Identify which cell holds the provided text, then report its [x, y] central coordinate. 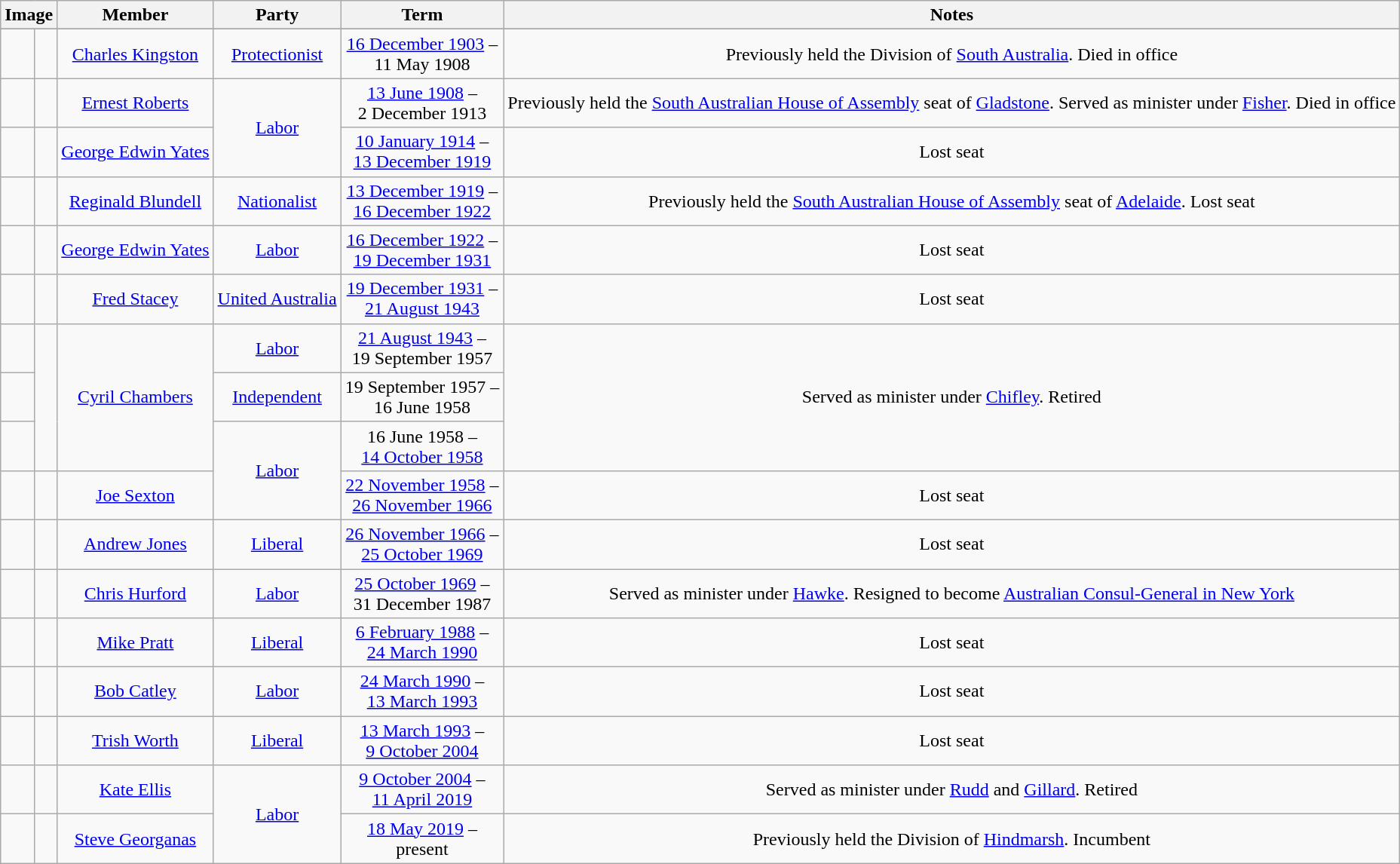
Cyril Chambers [136, 397]
Mike Pratt [136, 642]
13 December 1919 –16 December 1922 [422, 201]
Previously held the South Australian House of Assembly seat of Gladstone. Served as minister under Fisher. Died in office [951, 103]
Independent [277, 397]
Previously held the Division of Hindmarsh. Incumbent [951, 838]
Chris Hurford [136, 593]
9 October 2004 –11 April 2019 [422, 790]
Party [277, 15]
Notes [951, 15]
Member [136, 15]
Served as minister under Chifley. Retired [951, 397]
Andrew Jones [136, 544]
16 December 1903 –11 May 1908 [422, 54]
Steve Georganas [136, 838]
Joe Sexton [136, 495]
Bob Catley [136, 692]
25 October 1969 –31 December 1987 [422, 593]
Served as minister under Rudd and Gillard. Retired [951, 790]
22 November 1958 –26 November 1966 [422, 495]
Protectionist [277, 54]
26 November 1966 –25 October 1969 [422, 544]
Ernest Roberts [136, 103]
Image [29, 15]
19 December 1931 –21 August 1943 [422, 299]
16 December 1922 –19 December 1931 [422, 250]
United Australia [277, 299]
19 September 1957 –16 June 1958 [422, 397]
Previously held the Division of South Australia. Died in office [951, 54]
24 March 1990 –13 March 1993 [422, 692]
Trish Worth [136, 740]
Charles Kingston [136, 54]
13 March 1993 –9 October 2004 [422, 740]
6 February 1988 –24 March 1990 [422, 642]
Reginald Blundell [136, 201]
Served as minister under Hawke. Resigned to become Australian Consul-General in New York [951, 593]
10 January 1914 –13 December 1919 [422, 152]
Nationalist [277, 201]
16 June 1958 –14 October 1958 [422, 446]
21 August 1943 –19 September 1957 [422, 348]
18 May 2019 –present [422, 838]
Previously held the South Australian House of Assembly seat of Adelaide. Lost seat [951, 201]
Fred Stacey [136, 299]
Term [422, 15]
13 June 1908 –2 December 1913 [422, 103]
Kate Ellis [136, 790]
